Pinpoint the cell where the given text exists, returning its [x, y] midpoint coordinate. 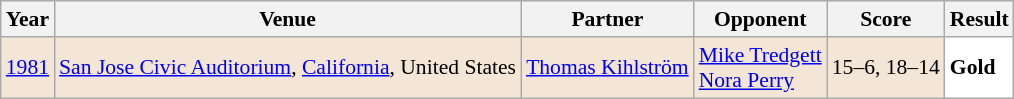
San Jose Civic Auditorium, California, United States [288, 68]
Gold [980, 68]
Result [980, 19]
Opponent [760, 19]
15–6, 18–14 [886, 68]
1981 [28, 68]
Venue [288, 19]
Score [886, 19]
Thomas Kihlström [608, 68]
Partner [608, 19]
Mike Tredgett Nora Perry [760, 68]
Year [28, 19]
